Provide the (x, y) coordinate of the cell's center where the given text is located.  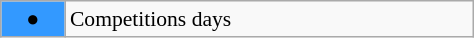
Competitions days (269, 19)
● (33, 19)
